Detect which cell encompasses the target text, then output its (X, Y) center coordinate. 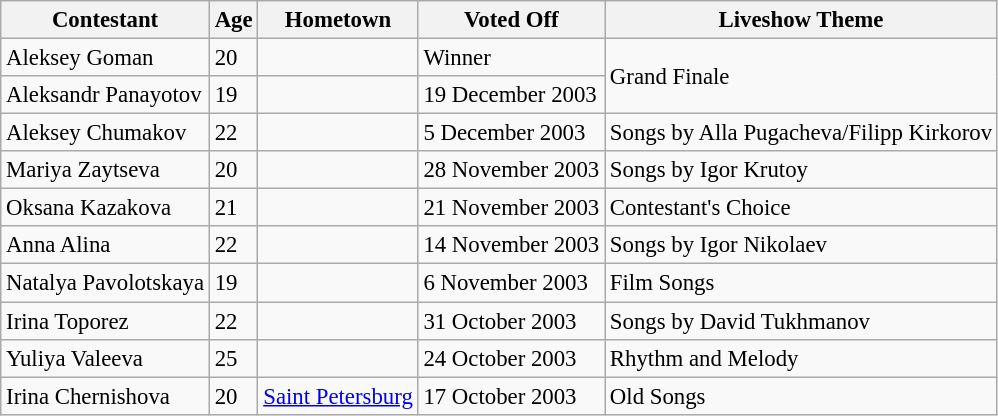
Anna Alina (106, 245)
6 November 2003 (511, 283)
Aleksey Chumakov (106, 133)
5 December 2003 (511, 133)
Contestant's Choice (802, 208)
Aleksandr Panayotov (106, 95)
21 November 2003 (511, 208)
Rhythm and Melody (802, 358)
Oksana Kazakova (106, 208)
Liveshow Theme (802, 20)
Yuliya Valeeva (106, 358)
31 October 2003 (511, 321)
Natalya Pavolotskaya (106, 283)
25 (234, 358)
Hometown (338, 20)
Age (234, 20)
Songs by David Tukhmanov (802, 321)
Aleksey Goman (106, 58)
21 (234, 208)
19 December 2003 (511, 95)
Songs by Igor Nikolaev (802, 245)
Grand Finale (802, 76)
Old Songs (802, 396)
Irina Toporez (106, 321)
Songs by Igor Krutoy (802, 170)
28 November 2003 (511, 170)
24 October 2003 (511, 358)
Contestant (106, 20)
Songs by Alla Pugacheva/Filipp Kirkorov (802, 133)
14 November 2003 (511, 245)
Mariya Zaytseva (106, 170)
Voted Off (511, 20)
Irina Chernishova (106, 396)
Film Songs (802, 283)
17 October 2003 (511, 396)
Saint Petersburg (338, 396)
Winner (511, 58)
